Capture the cell that displays the provided text and extract its (x, y) central coordinate. 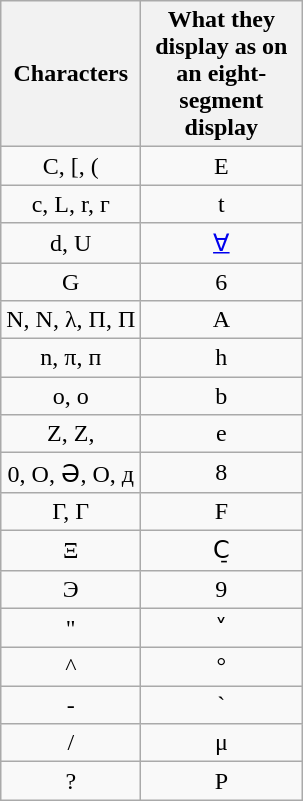
μ (222, 743)
Characters (71, 74)
e (222, 434)
What they display as on an eight-segment display (222, 74)
c, L, r, г (71, 204)
N, Ν, λ, Π, П (71, 320)
C̠ (222, 550)
0, O, Ə, Ο, д (71, 473)
° (222, 667)
` (222, 705)
d, U (71, 243)
C, [, ( (71, 166)
˅ (222, 628)
6 (222, 281)
- (71, 705)
Ɐ (222, 243)
8 (222, 473)
E (222, 166)
" (71, 628)
Э (71, 589)
Z, Ζ, (71, 434)
? (71, 781)
h (222, 358)
9 (222, 589)
/ (71, 743)
F (222, 511)
A (222, 320)
Γ, Г (71, 511)
t (222, 204)
b (222, 396)
G (71, 281)
o, ο (71, 396)
n, π, п (71, 358)
Ξ (71, 550)
P (222, 781)
^ (71, 667)
